Scan for the cell matching the given text and deliver its (x, y) coordinate at center. 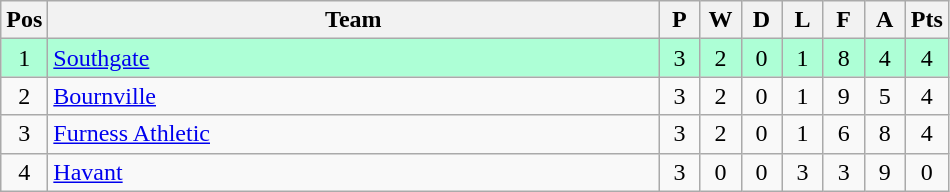
F (844, 20)
5 (884, 96)
W (720, 20)
Pts (926, 20)
6 (844, 134)
Southgate (354, 58)
A (884, 20)
P (680, 20)
L (802, 20)
Havant (354, 172)
Furness Athletic (354, 134)
Pos (24, 20)
D (762, 20)
Bournville (354, 96)
Team (354, 20)
